Detect which cell encompasses the target text, then output its (x, y) center coordinate. 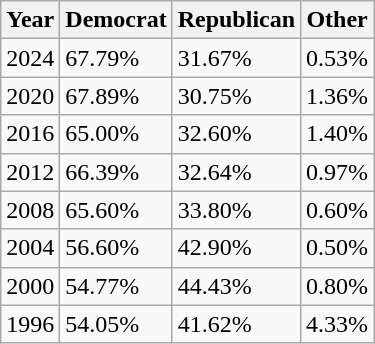
4.33% (338, 324)
65.00% (116, 134)
1.36% (338, 96)
0.50% (338, 248)
Republican (236, 20)
32.64% (236, 172)
2020 (30, 96)
2024 (30, 58)
56.60% (116, 248)
2016 (30, 134)
30.75% (236, 96)
67.89% (116, 96)
44.43% (236, 286)
65.60% (116, 210)
32.60% (236, 134)
2004 (30, 248)
2008 (30, 210)
0.60% (338, 210)
33.80% (236, 210)
1996 (30, 324)
42.90% (236, 248)
0.80% (338, 286)
67.79% (116, 58)
66.39% (116, 172)
0.53% (338, 58)
41.62% (236, 324)
2012 (30, 172)
Democrat (116, 20)
31.67% (236, 58)
0.97% (338, 172)
Other (338, 20)
1.40% (338, 134)
54.77% (116, 286)
Year (30, 20)
54.05% (116, 324)
2000 (30, 286)
